Return (x, y) of the center of cell containing provided text 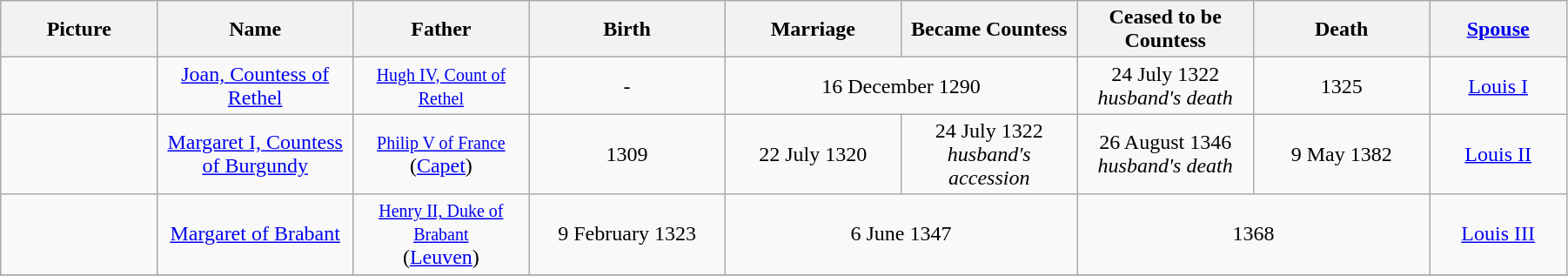
- (627, 85)
Margaret of Brabant (256, 234)
Ceased to be Countess (1165, 30)
1325 (1341, 85)
Philip V of France(Capet) (441, 154)
Spouse (1498, 30)
9 February 1323 (627, 234)
22 July 1320 (813, 154)
Father (441, 30)
9 May 1382 (1341, 154)
Became Countess (989, 30)
Henry II, Duke of Brabant(Leuven) (441, 234)
Joan, Countess of Rethel (256, 85)
24 July 1322husband's accession (989, 154)
Louis III (1498, 234)
Margaret I, Countess of Burgundy (256, 154)
Picture (79, 30)
Birth (627, 30)
6 June 1347 (901, 234)
Marriage (813, 30)
16 December 1290 (901, 85)
Louis II (1498, 154)
1309 (627, 154)
Name (256, 30)
Death (1341, 30)
24 July 1322husband's death (1165, 85)
26 August 1346husband's death (1165, 154)
Hugh IV, Count of Rethel (441, 85)
1368 (1253, 234)
Louis I (1498, 85)
